Search for the cell housing the specified text and yield its (x, y) center coordinate. 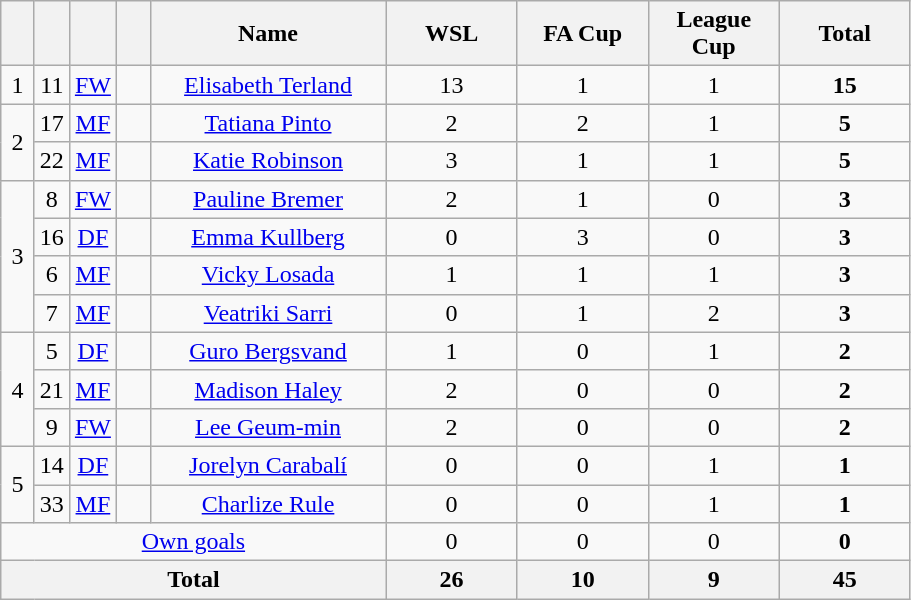
4 (18, 389)
13 (452, 85)
Name (268, 34)
15 (844, 85)
WSL (452, 34)
45 (844, 580)
17 (52, 123)
Elisabeth Terland (268, 85)
10 (582, 580)
Lee Geum-min (268, 427)
14 (52, 465)
7 (52, 313)
11 (52, 85)
6 (52, 275)
22 (52, 161)
Tatiana Pinto (268, 123)
Veatriki Sarri (268, 313)
Guro Bergsvand (268, 351)
Pauline Bremer (268, 199)
Madison Haley (268, 389)
26 (452, 580)
Jorelyn Carabalí (268, 465)
Vicky Losada (268, 275)
16 (52, 237)
Own goals (194, 542)
Katie Robinson (268, 161)
League Cup (714, 34)
21 (52, 389)
Emma Kullberg (268, 237)
Charlize Rule (268, 503)
33 (52, 503)
8 (52, 199)
FA Cup (582, 34)
